Extract the [X, Y] coordinate from the center of the cell holding the provided text.  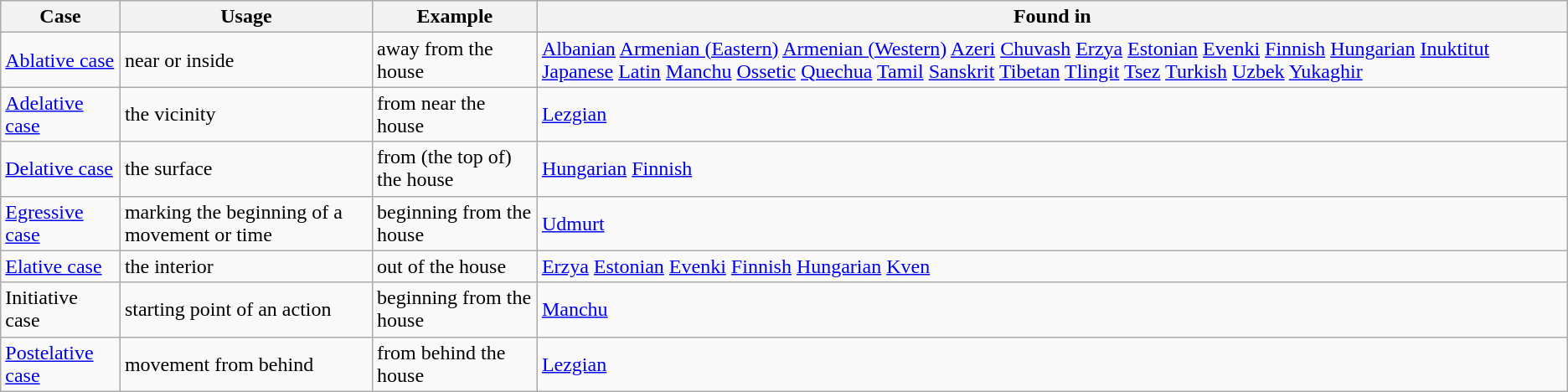
Erzya Estonian Evenki Finnish Hungarian Kven [1052, 266]
from behind the house [456, 364]
Postelative case [60, 364]
movement from behind [246, 364]
Usage [246, 17]
from near the house [456, 114]
out of the house [456, 266]
Egressive case [60, 223]
Hungarian Finnish [1052, 169]
Adelative case [60, 114]
Initiative case [60, 310]
the interior [246, 266]
Elative case [60, 266]
Case [60, 17]
starting point of an action [246, 310]
Manchu [1052, 310]
Delative case [60, 169]
Found in [1052, 17]
Example [456, 17]
the vicinity [246, 114]
marking the beginning of a movement or time [246, 223]
near or inside [246, 60]
from (the top of) the house [456, 169]
away from the house [456, 60]
the surface [246, 169]
Ablative case [60, 60]
Udmurt [1052, 223]
